Search for the cell housing the specified text and yield its (x, y) center coordinate. 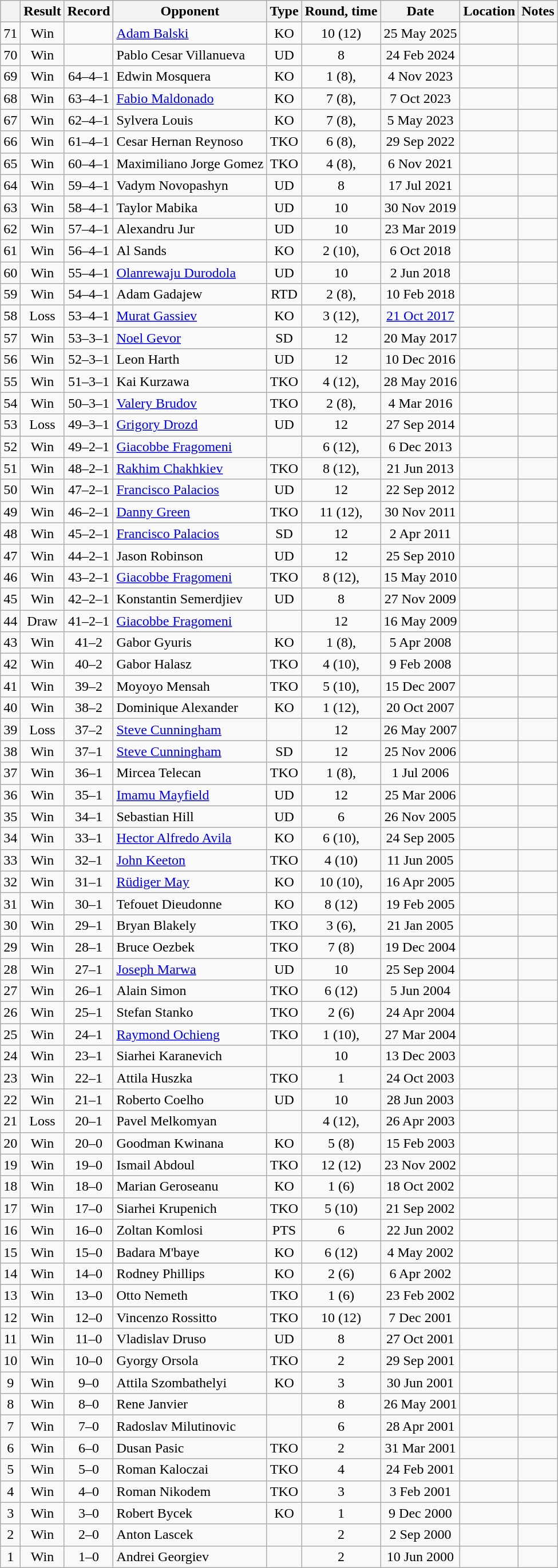
Vadym Novopashyn (190, 185)
55 (10, 381)
Cesar Hernan Reynoso (190, 142)
68 (10, 98)
28 Jun 2003 (420, 1100)
19–0 (89, 1165)
15 May 2010 (420, 577)
PTS (284, 1230)
15 Dec 2007 (420, 686)
29 Sep 2022 (420, 142)
Otto Nemeth (190, 1295)
1 Jul 2006 (420, 773)
55–4–1 (89, 273)
67 (10, 120)
Bryan Blakely (190, 925)
6 Nov 2021 (420, 164)
3 (6), (341, 925)
Andrei Georgiev (190, 1557)
Dusan Pasic (190, 1448)
22 (10, 1100)
31 (10, 904)
51 (10, 468)
35–1 (89, 795)
John Keeton (190, 860)
Al Sands (190, 250)
42 (10, 664)
9 Dec 2000 (420, 1513)
Draw (42, 620)
26–1 (89, 991)
9 Feb 2008 (420, 664)
6 Apr 2002 (420, 1273)
Pavel Melkomyan (190, 1121)
Edwin Mosquera (190, 77)
64–4–1 (89, 77)
57 (10, 338)
6 (12), (341, 447)
Taylor Mabika (190, 207)
Danny Green (190, 512)
59 (10, 295)
Mircea Telecan (190, 773)
26 Apr 2003 (420, 1121)
28 (10, 969)
28–1 (89, 947)
41–2–1 (89, 620)
24 Oct 2003 (420, 1078)
21 Sep 2002 (420, 1208)
Moyoyo Mensah (190, 686)
4–0 (89, 1491)
Sebastian Hill (190, 817)
Bruce Oezbek (190, 947)
59–4–1 (89, 185)
25 Sep 2004 (420, 969)
49–2–1 (89, 447)
22 Sep 2012 (420, 490)
25 May 2025 (420, 33)
18–0 (89, 1187)
11 (12), (341, 512)
7 (10, 1426)
37 (10, 773)
Imamu Mayfield (190, 795)
53–3–1 (89, 338)
13 Dec 2003 (420, 1056)
39 (10, 730)
11 Jun 2005 (420, 860)
41 (10, 686)
27 Sep 2014 (420, 425)
24 Feb 2024 (420, 55)
5 Apr 2008 (420, 643)
28 Apr 2001 (420, 1426)
17–0 (89, 1208)
24–1 (89, 1034)
Alexandru Jur (190, 229)
26 (10, 1013)
4 (10), (341, 664)
46–2–1 (89, 512)
17 (10, 1208)
6 Oct 2018 (420, 250)
52–3–1 (89, 360)
57–4–1 (89, 229)
27 Mar 2004 (420, 1034)
2 (10), (341, 250)
8–0 (89, 1404)
15 (10, 1252)
Rodney Phillips (190, 1273)
42–2–1 (89, 599)
27 Oct 2001 (420, 1339)
Vincenzo Rossitto (190, 1317)
Goodman Kwinana (190, 1143)
36–1 (89, 773)
19 (10, 1165)
2 Jun 2018 (420, 273)
Noel Gevor (190, 338)
65 (10, 164)
52 (10, 447)
60–4–1 (89, 164)
63 (10, 207)
71 (10, 33)
25 Mar 2006 (420, 795)
9–0 (89, 1383)
62 (10, 229)
5 (10) (341, 1208)
43–2–1 (89, 577)
16 (10, 1230)
Siarhei Krupenich (190, 1208)
Murat Gassiev (190, 316)
9 (10, 1383)
Marian Geroseanu (190, 1187)
51–3–1 (89, 381)
23–1 (89, 1056)
37–1 (89, 751)
Siarhei Karanevich (190, 1056)
19 Feb 2005 (420, 904)
28 May 2016 (420, 381)
10 Feb 2018 (420, 295)
16–0 (89, 1230)
Olanrewaju Durodola (190, 273)
24 Feb 2001 (420, 1470)
Notes (538, 11)
Kai Kurzawa (190, 381)
16 Apr 2005 (420, 882)
Adam Balski (190, 33)
49 (10, 512)
6 (10), (341, 838)
30 Jun 2001 (420, 1383)
16 May 2009 (420, 620)
Result (42, 11)
Hector Alfredo Avila (190, 838)
5 (10), (341, 686)
47 (10, 555)
Gabor Halasz (190, 664)
25 Nov 2006 (420, 751)
23 Nov 2002 (420, 1165)
44 (10, 620)
25–1 (89, 1013)
21 Jun 2013 (420, 468)
49–3–1 (89, 425)
37–2 (89, 730)
20 (10, 1143)
25 (10, 1034)
Grigory Drozd (190, 425)
Attila Szombathelyi (190, 1383)
13–0 (89, 1295)
34 (10, 838)
38 (10, 751)
53–4–1 (89, 316)
Valery Brudov (190, 403)
48–2–1 (89, 468)
13 (10, 1295)
36 (10, 795)
Sylvera Louis (190, 120)
Zoltan Komlosi (190, 1230)
27 Nov 2009 (420, 599)
Round, time (341, 11)
20–1 (89, 1121)
Roberto Coelho (190, 1100)
14–0 (89, 1273)
10 Jun 2000 (420, 1557)
7 Dec 2001 (420, 1317)
69 (10, 77)
Roman Nikodem (190, 1491)
Jason Robinson (190, 555)
29 Sep 2001 (420, 1361)
54–4–1 (89, 295)
5 (10, 1470)
58 (10, 316)
25 Sep 2010 (420, 555)
29 (10, 947)
18 Oct 2002 (420, 1187)
Radoslav Milutinovic (190, 1426)
Alain Simon (190, 991)
Roman Kaloczai (190, 1470)
Rüdiger May (190, 882)
3 Feb 2001 (420, 1491)
8 (12) (341, 904)
24 Sep 2005 (420, 838)
22–1 (89, 1078)
4 (10) (341, 860)
64 (10, 185)
11–0 (89, 1339)
30 Nov 2019 (420, 207)
Maximiliano Jorge Gomez (190, 164)
21 (10, 1121)
33 (10, 860)
44–2–1 (89, 555)
38–2 (89, 708)
7 Oct 2023 (420, 98)
Attila Huszka (190, 1078)
Badara M'baye (190, 1252)
7–0 (89, 1426)
27 (10, 991)
Dominique Alexander (190, 708)
48 (10, 534)
29–1 (89, 925)
39–2 (89, 686)
22 Jun 2002 (420, 1230)
26 May 2001 (420, 1404)
26 Nov 2005 (420, 817)
21 Jan 2005 (420, 925)
Rene Janvier (190, 1404)
40 (10, 708)
Konstantin Semerdjiev (190, 599)
10 (10), (341, 882)
2 Sep 2000 (420, 1535)
Date (420, 11)
31 Mar 2001 (420, 1448)
12 (12) (341, 1165)
31–1 (89, 882)
33–1 (89, 838)
30–1 (89, 904)
30 Nov 2011 (420, 512)
24 (10, 1056)
5 May 2023 (420, 120)
23 (10, 1078)
RTD (284, 295)
40–2 (89, 664)
50 (10, 490)
Tefouet Dieudonne (190, 904)
Vladislav Druso (190, 1339)
Fabio Maldonado (190, 98)
4 May 2002 (420, 1252)
23 Mar 2019 (420, 229)
15 Feb 2003 (420, 1143)
41–2 (89, 643)
17 Jul 2021 (420, 185)
58–4–1 (89, 207)
6–0 (89, 1448)
4 Mar 2016 (420, 403)
34–1 (89, 817)
56 (10, 360)
Adam Gadajew (190, 295)
Pablo Cesar Villanueva (190, 55)
46 (10, 577)
Raymond Ochieng (190, 1034)
54 (10, 403)
6 Dec 2013 (420, 447)
12–0 (89, 1317)
53 (10, 425)
45 (10, 599)
1 (12), (341, 708)
15–0 (89, 1252)
30 (10, 925)
1 (10), (341, 1034)
Robert Bycek (190, 1513)
Joseph Marwa (190, 969)
61 (10, 250)
Opponent (190, 11)
2 Apr 2011 (420, 534)
32–1 (89, 860)
35 (10, 817)
66 (10, 142)
60 (10, 273)
47–2–1 (89, 490)
10 Dec 2016 (420, 360)
10–0 (89, 1361)
3 (12), (341, 316)
11 (10, 1339)
5–0 (89, 1470)
20 May 2017 (420, 338)
62–4–1 (89, 120)
Type (284, 11)
26 May 2007 (420, 730)
32 (10, 882)
Gyorgy Orsola (190, 1361)
Location (489, 11)
43 (10, 643)
70 (10, 55)
1–0 (89, 1557)
5 (8) (341, 1143)
24 Apr 2004 (420, 1013)
4 Nov 2023 (420, 77)
19 Dec 2004 (420, 947)
63–4–1 (89, 98)
21–1 (89, 1100)
3–0 (89, 1513)
18 (10, 1187)
Gabor Gyuris (190, 643)
27–1 (89, 969)
20–0 (89, 1143)
Anton Lascek (190, 1535)
50–3–1 (89, 403)
21 Oct 2017 (420, 316)
6 (8), (341, 142)
5 Jun 2004 (420, 991)
23 Feb 2002 (420, 1295)
Record (89, 11)
14 (10, 1273)
61–4–1 (89, 142)
20 Oct 2007 (420, 708)
Leon Harth (190, 360)
7 (8) (341, 947)
Rakhim Chakhkiev (190, 468)
4 (8), (341, 164)
2–0 (89, 1535)
56–4–1 (89, 250)
Ismail Abdoul (190, 1165)
45–2–1 (89, 534)
Stefan Stanko (190, 1013)
